Return the (X, Y) coordinate for the center point of the cell that contains the specified text.  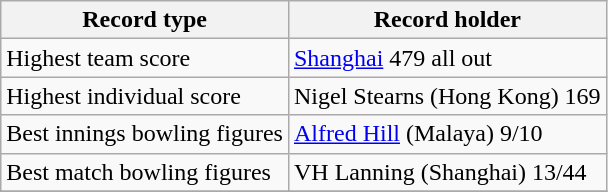
Alfred Hill (Malaya) 9/10 (447, 134)
Best innings bowling figures (145, 134)
Record holder (447, 20)
Highest team score (145, 58)
Highest individual score (145, 96)
Nigel Stearns (Hong Kong) 169 (447, 96)
VH Lanning (Shanghai) 13/44 (447, 172)
Best match bowling figures (145, 172)
Record type (145, 20)
Shanghai 479 all out (447, 58)
